Pinpoint the cell where the given text exists, returning its (x, y) midpoint coordinate. 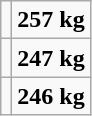
257 kg (51, 20)
246 kg (51, 96)
247 kg (51, 58)
